Return [x, y] of the center of cell containing provided text 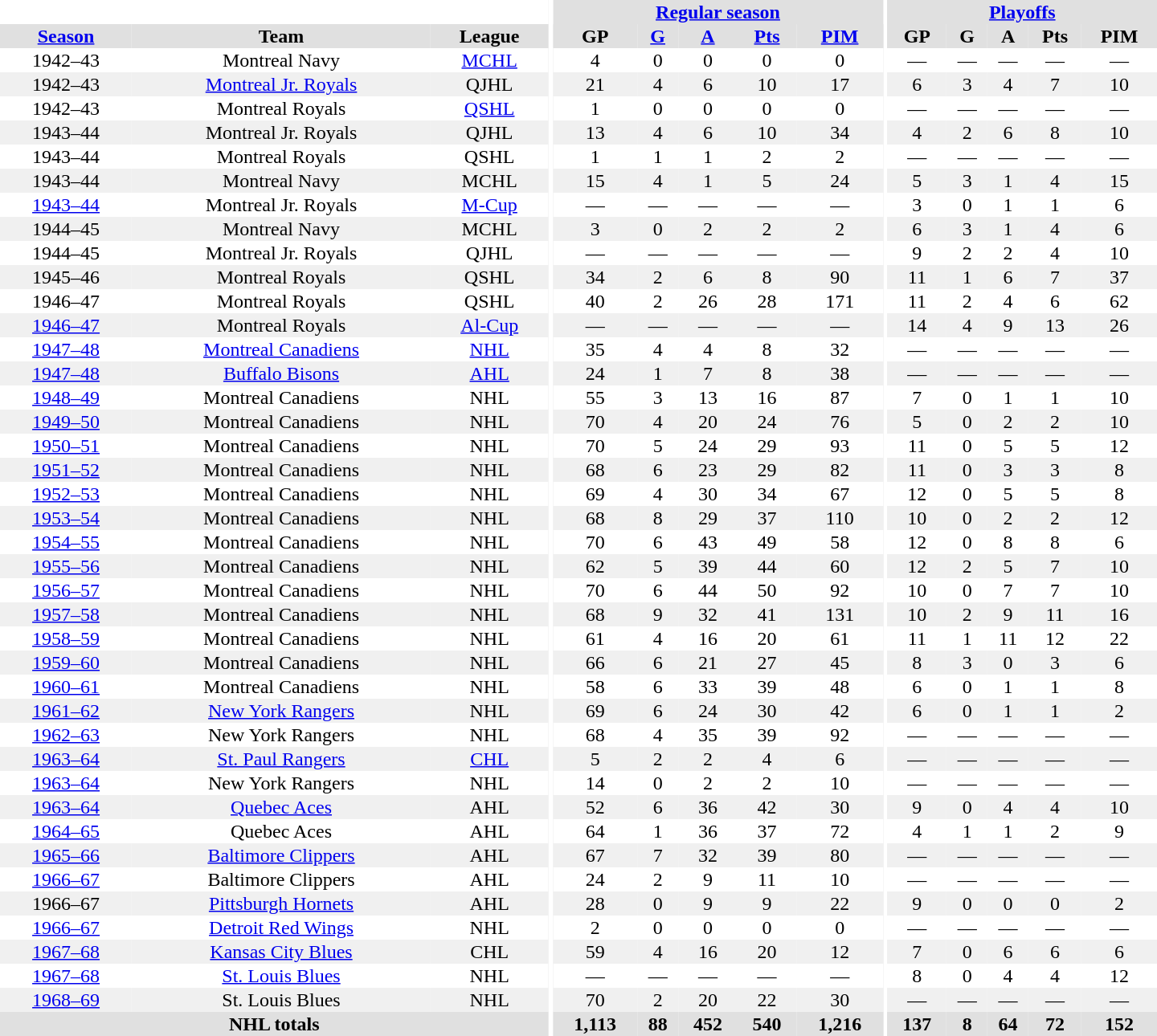
League [490, 36]
82 [840, 470]
17 [840, 84]
59 [595, 952]
NHL totals [274, 1024]
Detroit Red Wings [281, 928]
48 [840, 687]
Regular season [718, 12]
1961–62 [66, 711]
52 [595, 807]
1964–65 [66, 831]
76 [840, 422]
Kansas City Blues [281, 952]
Season [66, 36]
1958–59 [66, 638]
1960–61 [66, 687]
50 [767, 590]
1,216 [840, 1024]
540 [767, 1024]
93 [840, 446]
1965–66 [66, 855]
Buffalo Bisons [281, 373]
49 [767, 542]
1968–69 [66, 1000]
452 [708, 1024]
1959–60 [66, 663]
1953–54 [66, 518]
1949–50 [66, 422]
110 [840, 518]
1962–63 [66, 735]
40 [595, 301]
43 [708, 542]
1955–56 [66, 566]
Playoffs [1022, 12]
55 [595, 398]
60 [840, 566]
87 [840, 398]
1954–55 [66, 542]
1956–57 [66, 590]
38 [840, 373]
1950–51 [66, 446]
1952–53 [66, 494]
1951–52 [66, 470]
80 [840, 855]
152 [1119, 1024]
M-Cup [490, 205]
45 [840, 663]
Team [281, 36]
1945–46 [66, 277]
1948–49 [66, 398]
Pittsburgh Hornets [281, 903]
23 [708, 470]
88 [657, 1024]
33 [708, 687]
27 [767, 663]
1957–58 [66, 614]
137 [918, 1024]
171 [840, 301]
1,113 [595, 1024]
131 [840, 614]
Al-Cup [490, 325]
66 [595, 663]
41 [767, 614]
90 [840, 277]
St. Paul Rangers [281, 759]
